Find where the given text appears and provide that cell's center as (x, y) coordinate. 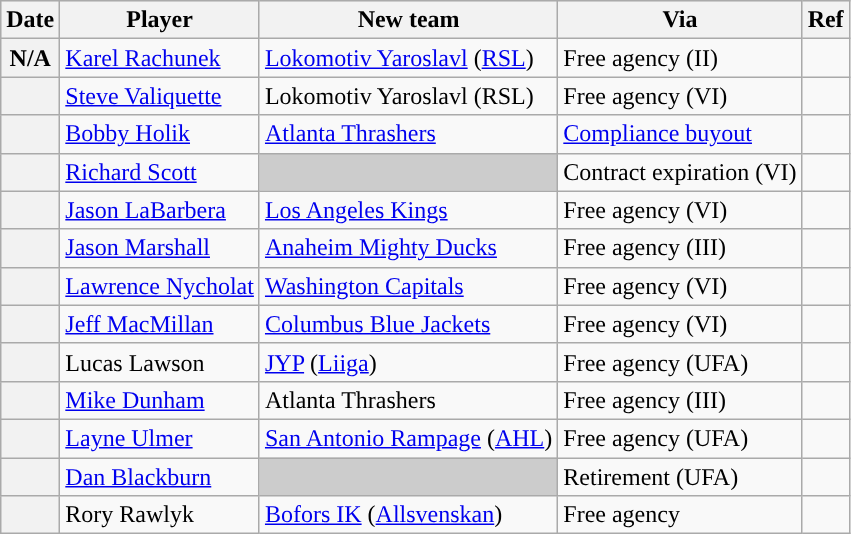
Ref (826, 20)
Jason Marshall (160, 248)
Contract expiration (VI) (680, 172)
San Antonio Rampage (AHL) (408, 438)
Jeff MacMillan (160, 324)
Player (160, 20)
Rory Rawlyk (160, 515)
Via (680, 20)
Layne Ulmer (160, 438)
Columbus Blue Jackets (408, 324)
JYP (Liiga) (408, 362)
Steve Valiquette (160, 96)
Karel Rachunek (160, 58)
Bofors IK (Allsvenskan) (408, 515)
Free agency (II) (680, 58)
N/A (30, 58)
Compliance buyout (680, 134)
Lucas Lawson (160, 362)
Dan Blackburn (160, 477)
Retirement (UFA) (680, 477)
Jason LaBarbera (160, 210)
Mike Dunham (160, 400)
Washington Capitals (408, 286)
Anaheim Mighty Ducks (408, 248)
Free agency (680, 515)
New team (408, 20)
Los Angeles Kings (408, 210)
Date (30, 20)
Richard Scott (160, 172)
Bobby Holik (160, 134)
Lawrence Nycholat (160, 286)
